Provide the (x, y) coordinate of the cell's center where the given text is located.  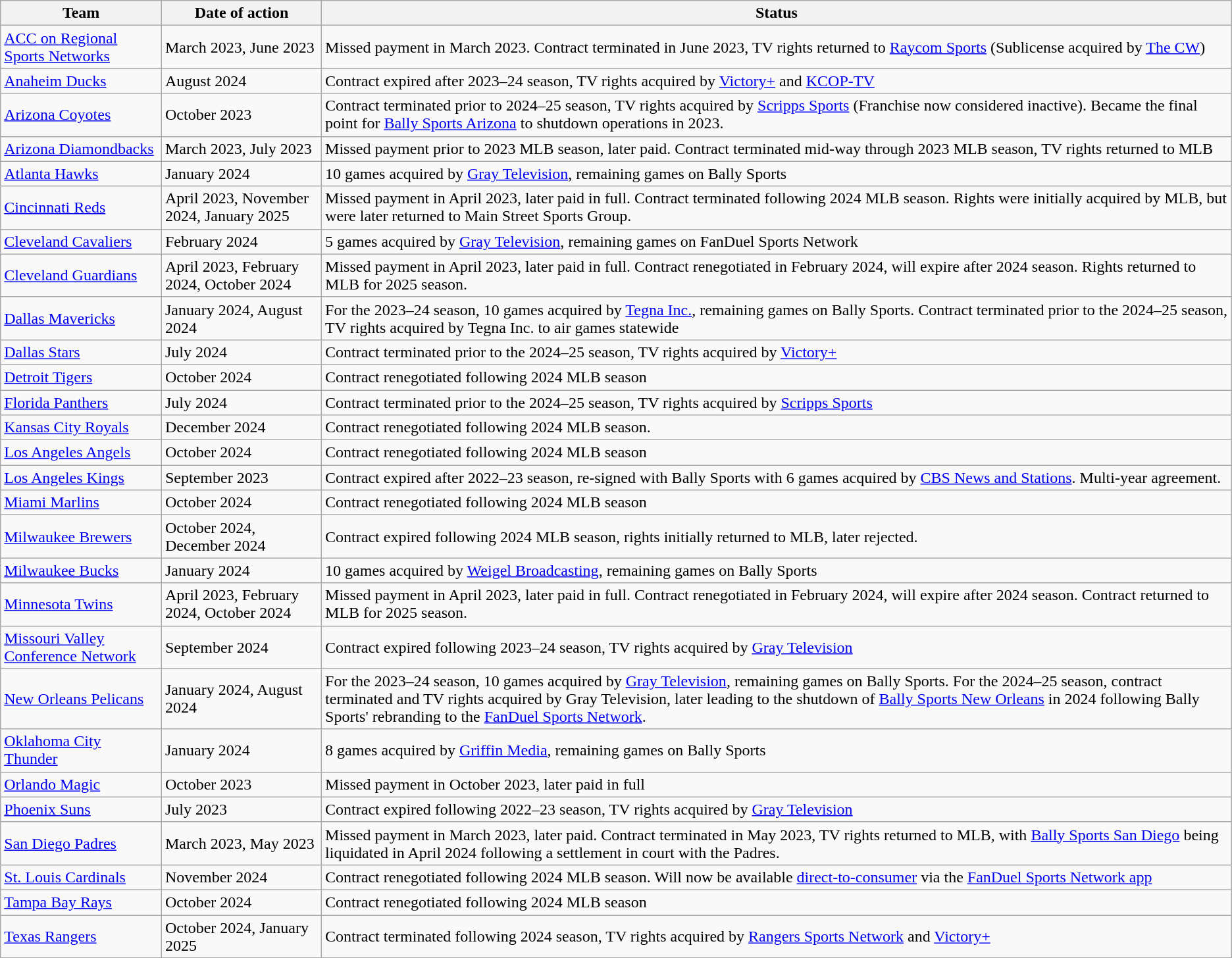
Date of action (241, 13)
Missed payment prior to 2023 MLB season, later paid. Contract terminated mid-way through 2023 MLB season, TV rights returned to MLB (777, 149)
Dallas Stars (82, 352)
Tampa Bay Rays (82, 902)
Contract expired after 2023–24 season, TV rights acquired by Victory+ and KCOP-TV (777, 81)
St. Louis Cardinals (82, 877)
Contract expired after 2022–23 season, re-signed with Bally Sports with 6 games acquired by CBS News and Stations. Multi-year agreement. (777, 478)
September 2023 (241, 478)
Atlanta Hawks (82, 174)
Contract terminated prior to the 2024–25 season, TV rights acquired by Victory+ (777, 352)
Missouri Valley Conference Network (82, 647)
10 games acquired by Weigel Broadcasting, remaining games on Bally Sports (777, 570)
Kansas City Royals (82, 428)
Contract terminated prior to the 2024–25 season, TV rights acquired by Scripps Sports (777, 402)
Arizona Coyotes (82, 114)
July 2023 (241, 809)
March 2023, May 2023 (241, 844)
Arizona Diamondbacks (82, 149)
Milwaukee Bucks (82, 570)
March 2023, July 2023 (241, 149)
Orlando Magic (82, 784)
Oklahoma City Thunder (82, 750)
October 2024, January 2025 (241, 936)
Texas Rangers (82, 936)
Milwaukee Brewers (82, 537)
April 2023, November 2024, January 2025 (241, 208)
San Diego Padres (82, 844)
Contract expired following 2024 MLB season, rights initially returned to MLB, later rejected. (777, 537)
Contract renegotiated following 2024 MLB season. (777, 428)
Florida Panthers (82, 402)
Cleveland Cavaliers (82, 241)
Missed payment in October 2023, later paid in full (777, 784)
December 2024 (241, 428)
Minnesota Twins (82, 604)
Cleveland Guardians (82, 275)
Phoenix Suns (82, 809)
Contract expired following 2022–23 season, TV rights acquired by Gray Television (777, 809)
Status (777, 13)
Detroit Tigers (82, 377)
10 games acquired by Gray Television, remaining games on Bally Sports (777, 174)
February 2024 (241, 241)
Los Angeles Angels (82, 453)
Contract renegotiated following 2024 MLB season. Will now be available direct-to-consumer via the FanDuel Sports Network app (777, 877)
New Orleans Pelicans (82, 699)
Miami Marlins (82, 503)
March 2023, June 2023 (241, 47)
5 games acquired by Gray Television, remaining games on FanDuel Sports Network (777, 241)
Contract expired following 2023–24 season, TV rights acquired by Gray Television (777, 647)
Team (82, 13)
September 2024 (241, 647)
August 2024 (241, 81)
Dallas Mavericks (82, 318)
Los Angeles Kings (82, 478)
Cincinnati Reds (82, 208)
Contract terminated following 2024 season, TV rights acquired by Rangers Sports Network and Victory+ (777, 936)
8 games acquired by Griffin Media, remaining games on Bally Sports (777, 750)
Anaheim Ducks (82, 81)
Missed payment in March 2023. Contract terminated in June 2023, TV rights returned to Raycom Sports (Sublicense acquired by The CW) (777, 47)
October 2024, December 2024 (241, 537)
November 2024 (241, 877)
ACC on Regional Sports Networks (82, 47)
